For the text-containing cell, return its midpoint in (X, Y) coordinate format. 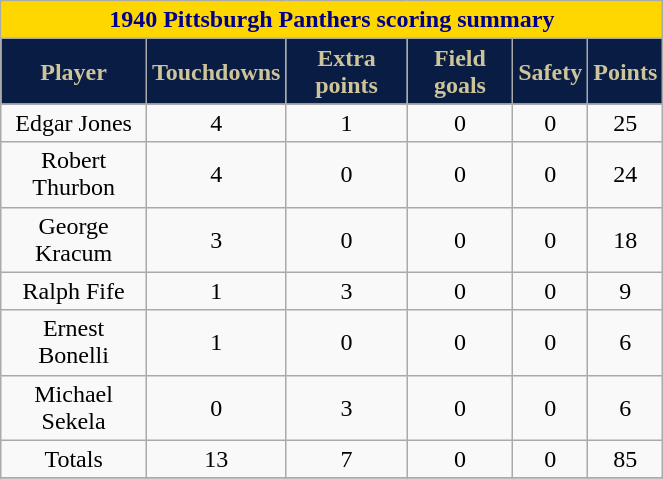
George Kracum (74, 240)
1940 Pittsburgh Panthers scoring summary (332, 20)
Field goals (460, 72)
Ralph Fife (74, 291)
Touchdowns (216, 72)
13 (216, 459)
Safety (550, 72)
Points (626, 72)
Robert Thurbon (74, 174)
7 (346, 459)
85 (626, 459)
9 (626, 291)
Extra points (346, 72)
Edgar Jones (74, 123)
Michael Sekela (74, 408)
Totals (74, 459)
Ernest Bonelli (74, 342)
25 (626, 123)
18 (626, 240)
24 (626, 174)
Player (74, 72)
